Detect which cell encompasses the target text, then output its (x, y) center coordinate. 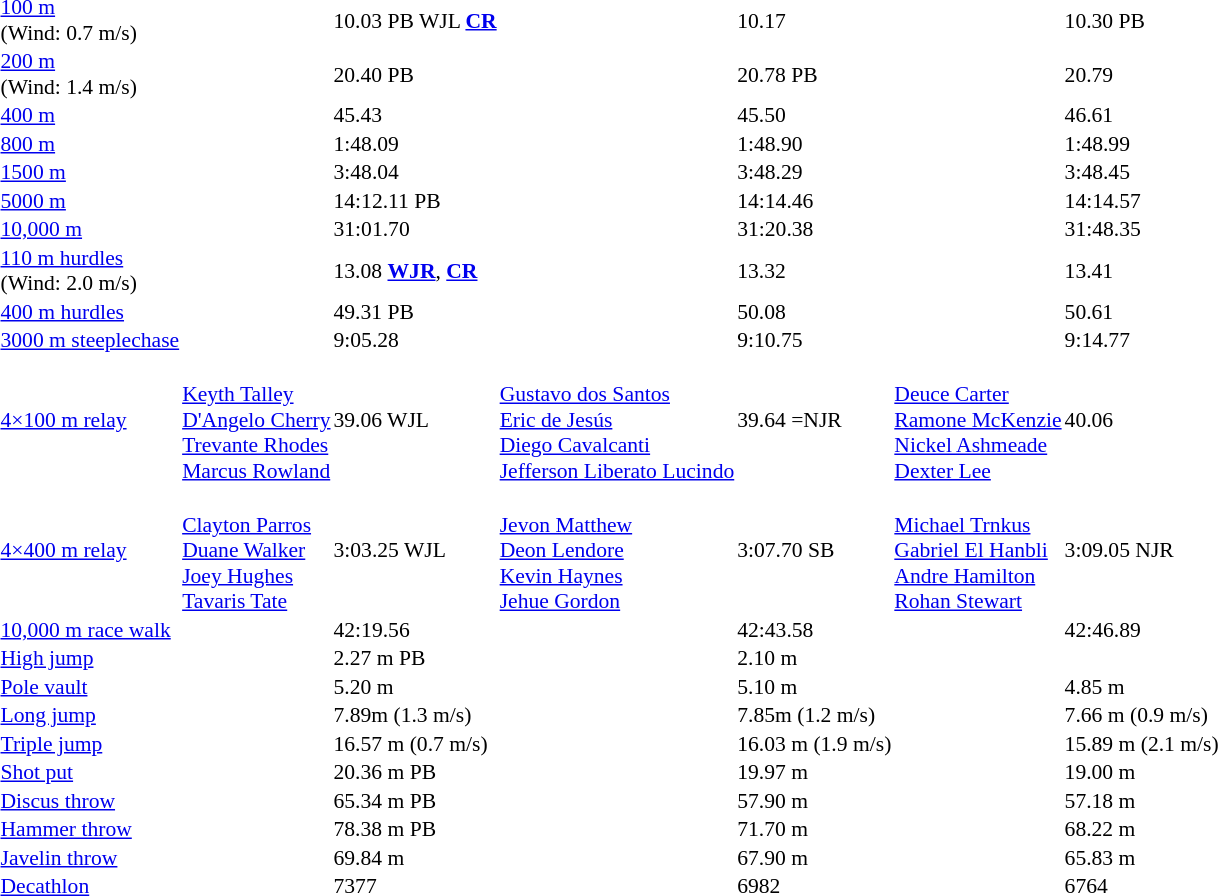
Clayton ParrosDuane WalkerJoey HughesTavaris Tate (256, 550)
31:20.38 (814, 229)
1:48.90 (814, 144)
49.31 PB (415, 312)
3:07.70 SB (814, 550)
2.27 m PB (415, 658)
16.57 m (0.7 m/s) (415, 744)
7.89m (1.3 m/s) (415, 715)
57.90 m (814, 800)
3:48.29 (814, 172)
20.78 PB (814, 74)
2.10 m (814, 658)
13.08 WJR, CR (415, 271)
20.36 m PB (415, 772)
9:05.28 (415, 340)
42:43.58 (814, 630)
19.97 m (814, 772)
5.20 m (415, 686)
13.32 (814, 271)
3:48.04 (415, 172)
1:48.09 (415, 144)
31:01.70 (415, 229)
42:19.56 (415, 630)
50.08 (814, 312)
Jevon MatthewDeon LendoreKevin HaynesJehue Gordon (617, 550)
Keyth TalleyD'Angelo CherryTrevante RhodesMarcus Rowland (256, 419)
39.06 WJL (415, 419)
Michael TrnkusGabriel El HanbliAndre HamiltonRohan Stewart (978, 550)
20.40 PB (415, 74)
45.43 (415, 115)
7.85m (1.2 m/s) (814, 715)
16.03 m (1.9 m/s) (814, 744)
14:14.46 (814, 200)
14:12.11 PB (415, 200)
67.90 m (814, 858)
39.64 =NJR (814, 419)
9:10.75 (814, 340)
78.38 m PB (415, 829)
69.84 m (415, 858)
71.70 m (814, 829)
5.10 m (814, 686)
Deuce CarterRamone McKenzieNickel AshmeadeDexter Lee (978, 419)
45.50 (814, 115)
3:03.25 WJL (415, 550)
65.34 m PB (415, 800)
Gustavo dos SantosEric de JesúsDiego CavalcantiJefferson Liberato Lucindo (617, 419)
